From the cell containing the given text, extract its center point as (X, Y) coordinate. 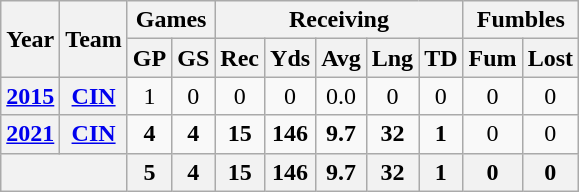
Games (170, 20)
Fumbles (520, 20)
GP (149, 58)
Year (30, 39)
Fum (492, 58)
Yds (290, 58)
Rec (240, 58)
0.0 (342, 96)
5 (149, 172)
Lng (392, 58)
2015 (30, 96)
Avg (342, 58)
Receiving (339, 20)
TD (441, 58)
Lost (550, 58)
GS (194, 58)
Team (94, 39)
2021 (30, 134)
